Scan for the cell matching the given text and deliver its (x, y) coordinate at center. 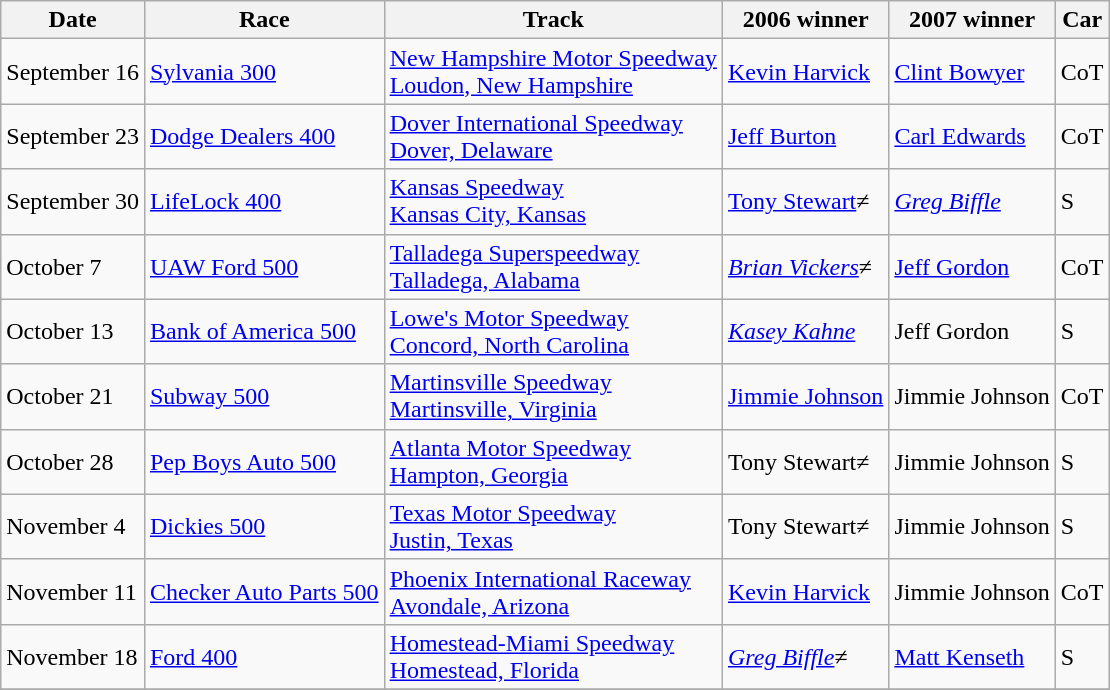
October 13 (73, 332)
Matt Kenseth (972, 656)
Ford 400 (264, 656)
Checker Auto Parts 500 (264, 592)
November 4 (73, 526)
November 11 (73, 592)
Dover International SpeedwayDover, Delaware (553, 136)
Kasey Kahne (805, 332)
Race (264, 20)
Lowe's Motor SpeedwayConcord, North Carolina (553, 332)
September 30 (73, 202)
September 23 (73, 136)
Subway 500 (264, 396)
Texas Motor SpeedwayJustin, Texas (553, 526)
Phoenix International RacewayAvondale, Arizona (553, 592)
Track (553, 20)
Greg Biffle≠ (805, 656)
Martinsville SpeedwayMartinsville, Virginia (553, 396)
Jeff Burton (805, 136)
UAW Ford 500 (264, 266)
October 7 (73, 266)
Carl Edwards (972, 136)
Greg Biffle (972, 202)
September 16 (73, 72)
November 18 (73, 656)
Dodge Dealers 400 (264, 136)
Pep Boys Auto 500 (264, 462)
Atlanta Motor SpeedwayHampton, Georgia (553, 462)
October 28 (73, 462)
LifeLock 400 (264, 202)
Sylvania 300 (264, 72)
Car (1082, 20)
Kansas SpeedwayKansas City, Kansas (553, 202)
New Hampshire Motor SpeedwayLoudon, New Hampshire (553, 72)
October 21 (73, 396)
Homestead-Miami SpeedwayHomestead, Florida (553, 656)
2007 winner (972, 20)
Brian Vickers≠ (805, 266)
Dickies 500 (264, 526)
Talladega SuperspeedwayTalladega, Alabama (553, 266)
Bank of America 500 (264, 332)
Clint Bowyer (972, 72)
Date (73, 20)
2006 winner (805, 20)
